Provide the [X, Y] coordinate of the cell's center where the given text is located.  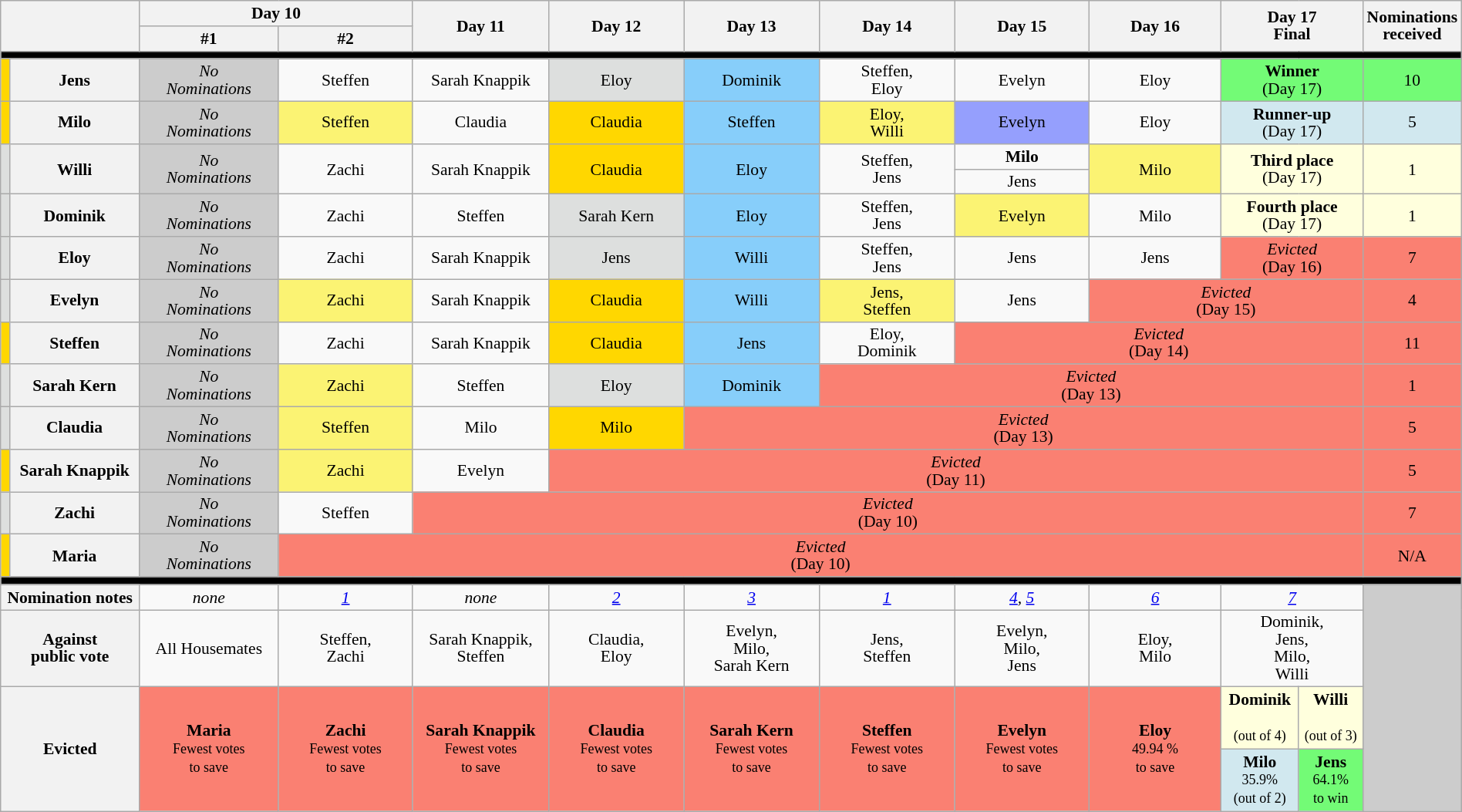
Dominik,Jens,Milo,Willi [1292, 649]
6 [1155, 597]
EvelynFewest votesto save [1022, 750]
Day 16 [1155, 26]
MariaFewest votesto save [209, 750]
10 [1412, 80]
Evicted(Day 14) [1158, 342]
ClaudiaFewest votesto save [617, 750]
Day 11 [480, 26]
Sarah KnappikFewest votesto save [480, 750]
Evelyn,Milo,Jens [1022, 649]
Dominik(out of 4) [1260, 719]
Steffen,Zachi [345, 649]
Fourth place(Day 17) [1292, 216]
Eloy,Willi [887, 123]
Eloy49.94 %to save [1155, 750]
Againstpublic vote [70, 649]
Sarah KernFewest votesto save [752, 750]
11 [1412, 342]
Day 10 [276, 14]
Nominationsreceived [1412, 26]
Day 17Final [1292, 26]
Evelyn,Milo,Sarah Kern [752, 649]
2 [617, 597]
4, 5 [1022, 597]
Sarah Knappik,Steffen [480, 649]
Eloy,Milo [1155, 649]
Winner(Day 17) [1292, 80]
N/A [1412, 555]
Eloy,Dominik [887, 342]
Steffen,Eloy [887, 80]
Evicted [70, 750]
Maria [74, 555]
Milo35.9%(out of 2) [1260, 780]
Nomination notes [70, 597]
3 [752, 597]
All Housemates [209, 649]
#2 [345, 39]
Evicted(Day 16) [1292, 258]
SteffenFewest votesto save [887, 750]
#1 [209, 39]
Evicted(Day 11) [956, 470]
Day 14 [887, 26]
Third place(Day 17) [1292, 170]
4 [1412, 301]
Willi(out of 3) [1331, 719]
Jens64.1%to win [1331, 780]
ZachiFewest votesto save [345, 750]
Runner-up(Day 17) [1292, 123]
Claudia,Eloy [617, 649]
Day 15 [1022, 26]
Day 12 [617, 26]
Day 13 [752, 26]
Evicted(Day 15) [1226, 301]
